Pinpoint the cell where the given text exists, returning its (X, Y) midpoint coordinate. 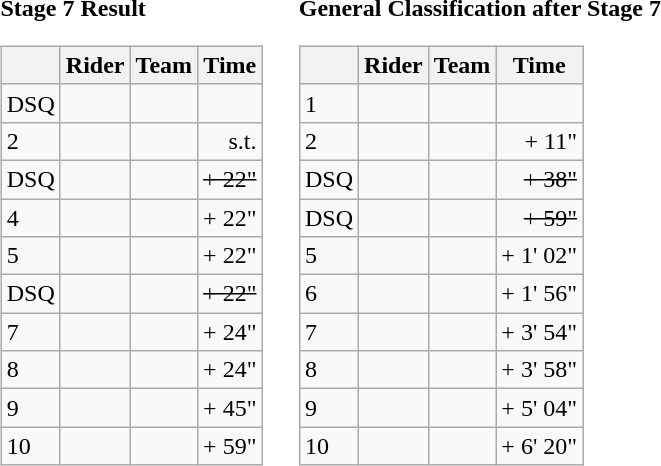
+ 45" (230, 408)
1 (328, 103)
+ 6' 20" (540, 446)
+ 3' 58" (540, 370)
+ 5' 04" (540, 408)
6 (328, 294)
+ 3' 54" (540, 332)
+ 38" (540, 179)
+ 1' 56" (540, 294)
+ 1' 02" (540, 256)
4 (30, 217)
+ 11" (540, 141)
s.t. (230, 141)
